Search for the cell housing the specified text and yield its (X, Y) center coordinate. 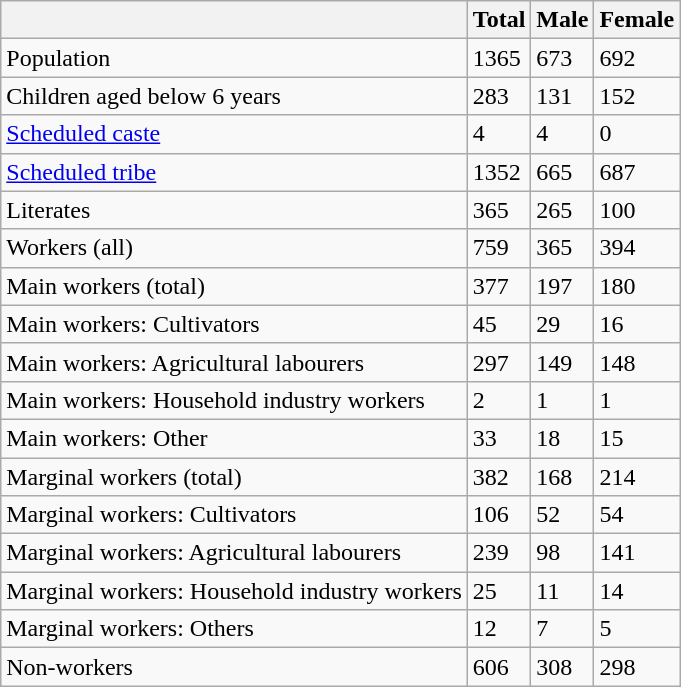
45 (499, 324)
14 (637, 591)
18 (562, 438)
Literates (234, 210)
Workers (all) (234, 248)
Marginal workers: Cultivators (234, 515)
Children aged below 6 years (234, 96)
7 (562, 629)
Scheduled tribe (234, 172)
759 (499, 248)
11 (562, 591)
148 (637, 362)
665 (562, 172)
Population (234, 58)
Main workers: Agricultural labourers (234, 362)
52 (562, 515)
1352 (499, 172)
298 (637, 667)
12 (499, 629)
98 (562, 553)
15 (637, 438)
168 (562, 477)
Main workers: Other (234, 438)
283 (499, 96)
141 (637, 553)
Scheduled caste (234, 134)
297 (499, 362)
Marginal workers (total) (234, 477)
265 (562, 210)
214 (637, 477)
0 (637, 134)
Marginal workers: Agricultural labourers (234, 553)
106 (499, 515)
33 (499, 438)
Main workers: Household industry workers (234, 400)
29 (562, 324)
Male (562, 20)
152 (637, 96)
1365 (499, 58)
Non-workers (234, 667)
25 (499, 591)
377 (499, 286)
131 (562, 96)
692 (637, 58)
100 (637, 210)
394 (637, 248)
Total (499, 20)
2 (499, 400)
16 (637, 324)
180 (637, 286)
Marginal workers: Others (234, 629)
239 (499, 553)
Main workers: Cultivators (234, 324)
673 (562, 58)
149 (562, 362)
687 (637, 172)
Marginal workers: Household industry workers (234, 591)
Female (637, 20)
5 (637, 629)
606 (499, 667)
308 (562, 667)
Main workers (total) (234, 286)
197 (562, 286)
54 (637, 515)
382 (499, 477)
